Determine the (x, y) coordinate at the center of the cell enclosing the given text.  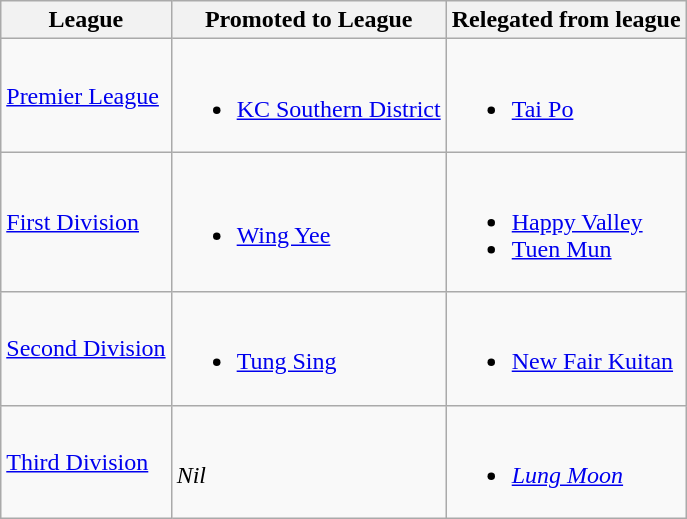
Happy ValleyTuen Mun (566, 222)
Third Division (86, 462)
Second Division (86, 348)
Relegated from league (566, 20)
Tai Po (566, 96)
League (86, 20)
Tung Sing (308, 348)
Premier League (86, 96)
KC Southern District (308, 96)
Promoted to League (308, 20)
New Fair Kuitan (566, 348)
First Division (86, 222)
Wing Yee (308, 222)
Lung Moon (566, 462)
Nil (308, 462)
